Search for the cell housing the specified text and yield its (x, y) center coordinate. 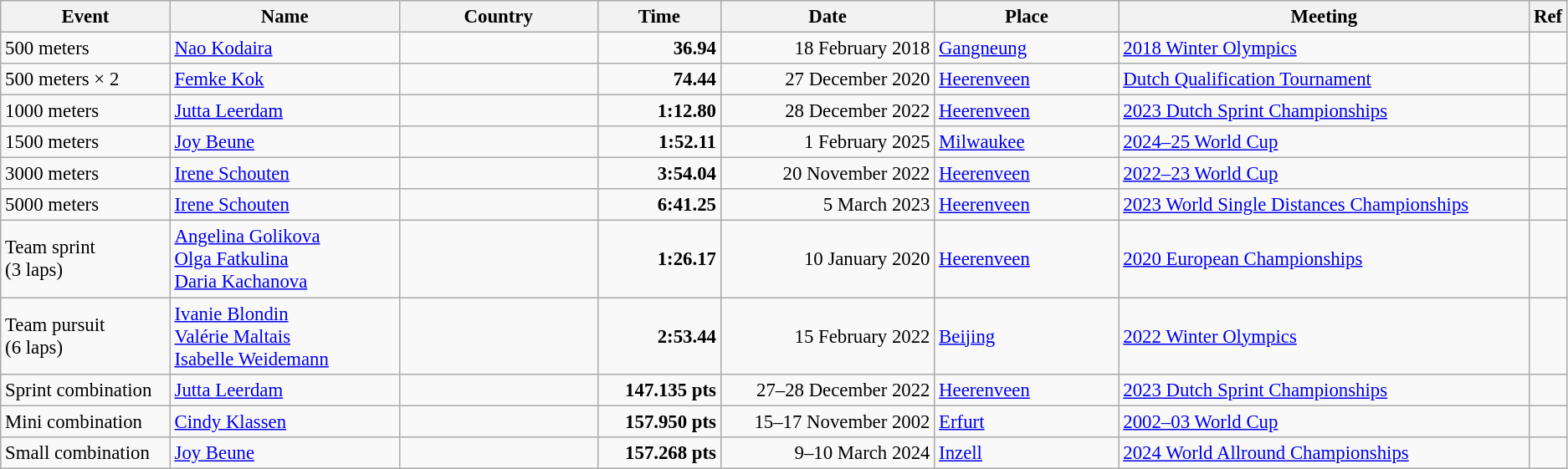
5000 meters (85, 205)
Small combination (85, 452)
2022–23 World Cup (1324, 174)
2020 European Championships (1324, 259)
Mini combination (85, 421)
1500 meters (85, 142)
10 January 2020 (828, 259)
5 March 2023 (828, 205)
36.94 (659, 48)
Event (85, 17)
15 February 2022 (828, 336)
2023 World Single Distances Championships (1324, 205)
Name (284, 17)
Team pursuit(6 laps) (85, 336)
Ivanie BlondinValérie MaltaisIsabelle Weidemann (284, 336)
Milwaukee (1027, 142)
Nao Kodaira (284, 48)
Cindy Klassen (284, 421)
20 November 2022 (828, 174)
Femke Kok (284, 79)
1:52.11 (659, 142)
27 December 2020 (828, 79)
3:54.04 (659, 174)
Ref (1548, 17)
2022 Winter Olympics (1324, 336)
500 meters (85, 48)
Gangneung (1027, 48)
2024 World Allround Championships (1324, 452)
1:26.17 (659, 259)
500 meters × 2 (85, 79)
74.44 (659, 79)
Angelina GolikovaOlga FatkulinaDaria Kachanova (284, 259)
2018 Winter Olympics (1324, 48)
1000 meters (85, 111)
2:53.44 (659, 336)
Beijing (1027, 336)
1:12.80 (659, 111)
9–10 March 2024 (828, 452)
27–28 December 2022 (828, 390)
15–17 November 2002 (828, 421)
3000 meters (85, 174)
2002–03 World Cup (1324, 421)
Country (499, 17)
Date (828, 17)
2024–25 World Cup (1324, 142)
Sprint combination (85, 390)
Inzell (1027, 452)
Meeting (1324, 17)
28 December 2022 (828, 111)
1 February 2025 (828, 142)
Team sprint(3 laps) (85, 259)
Time (659, 17)
Erfurt (1027, 421)
157.950 pts (659, 421)
147.135 pts (659, 390)
157.268 pts (659, 452)
18 February 2018 (828, 48)
Dutch Qualification Tournament (1324, 79)
Place (1027, 17)
6:41.25 (659, 205)
